Extract the (x, y) coordinate from the center of the cell holding the provided text.  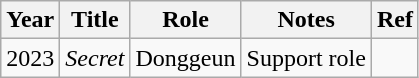
Ref (394, 20)
Role (186, 20)
Year (30, 20)
Notes (306, 20)
2023 (30, 58)
Donggeun (186, 58)
Secret (95, 58)
Title (95, 20)
Support role (306, 58)
